From the cell containing the given text, extract its center point as (X, Y) coordinate. 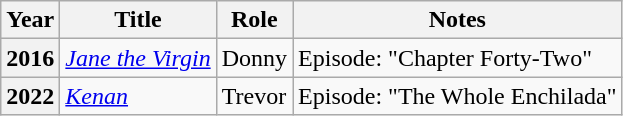
Title (138, 20)
2022 (30, 96)
Donny (254, 58)
Trevor (254, 96)
Jane the Virgin (138, 58)
Notes (458, 20)
2016 (30, 58)
Year (30, 20)
Episode: "Chapter Forty-Two" (458, 58)
Kenan (138, 96)
Role (254, 20)
Episode: "The Whole Enchilada" (458, 96)
